Search for the cell housing the specified text and yield its (X, Y) center coordinate. 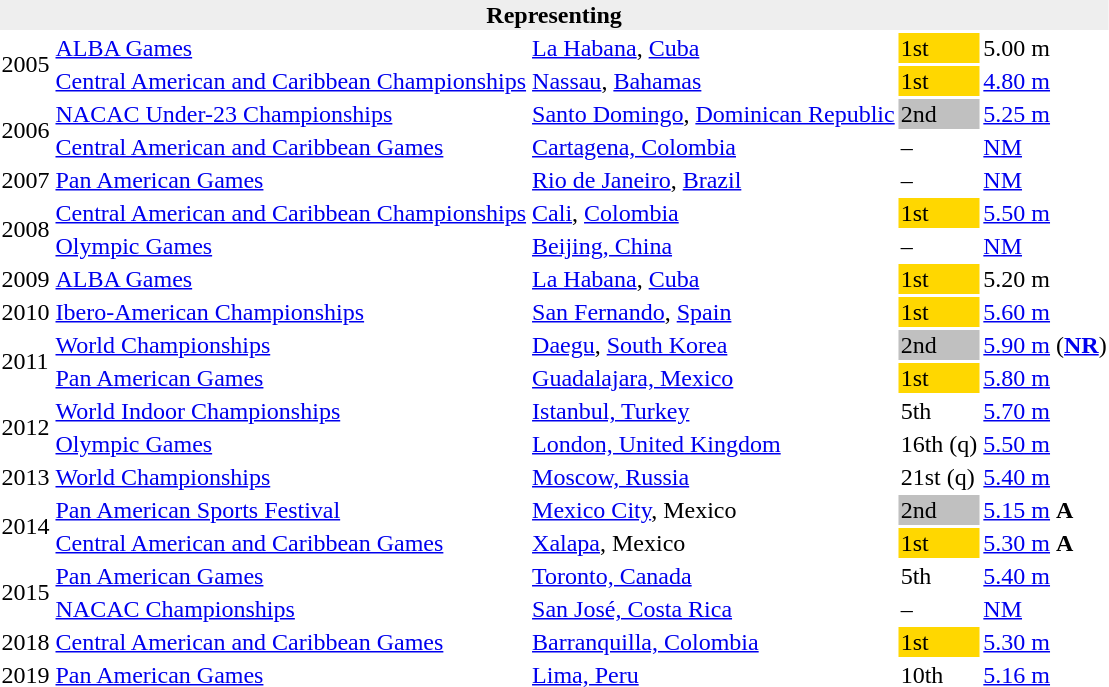
Barranquilla, Colombia (714, 642)
5.00 m (1045, 48)
5.70 m (1045, 411)
2014 (26, 526)
2007 (26, 180)
San José, Costa Rica (714, 609)
2018 (26, 642)
Cartagena, Colombia (714, 147)
5.30 m (1045, 642)
Ibero-American Championships (291, 312)
Nassau, Bahamas (714, 81)
NACAC Championships (291, 609)
Cali, Colombia (714, 213)
5.80 m (1045, 378)
Xalapa, Mexico (714, 543)
Istanbul, Turkey (714, 411)
Guadalajara, Mexico (714, 378)
2008 (26, 230)
Representing (554, 15)
2010 (26, 312)
Toronto, Canada (714, 576)
2009 (26, 279)
Pan American Sports Festival (291, 510)
London, United Kingdom (714, 444)
Mexico City, Mexico (714, 510)
4.80 m (1045, 81)
San Fernando, Spain (714, 312)
Moscow, Russia (714, 477)
2006 (26, 130)
5.30 m A (1045, 543)
5.90 m (NR) (1045, 345)
5.60 m (1045, 312)
Santo Domingo, Dominican Republic (714, 114)
21st (q) (939, 477)
Daegu, South Korea (714, 345)
2012 (26, 428)
5.15 m A (1045, 510)
16th (q) (939, 444)
5.25 m (1045, 114)
Beijing, China (714, 246)
World Indoor Championships (291, 411)
NACAC Under-23 Championships (291, 114)
2013 (26, 477)
2011 (26, 362)
2015 (26, 592)
5.20 m (1045, 279)
2005 (26, 64)
Rio de Janeiro, Brazil (714, 180)
